Locate the cell with the specified text and output its [x, y] center coordinate. 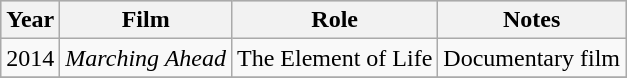
Marching Ahead [146, 58]
Year [30, 20]
2014 [30, 58]
The Element of Life [335, 58]
Role [335, 20]
Notes [532, 20]
Film [146, 20]
Documentary film [532, 58]
